Provide the (X, Y) coordinate of the cell's center where the given text is located.  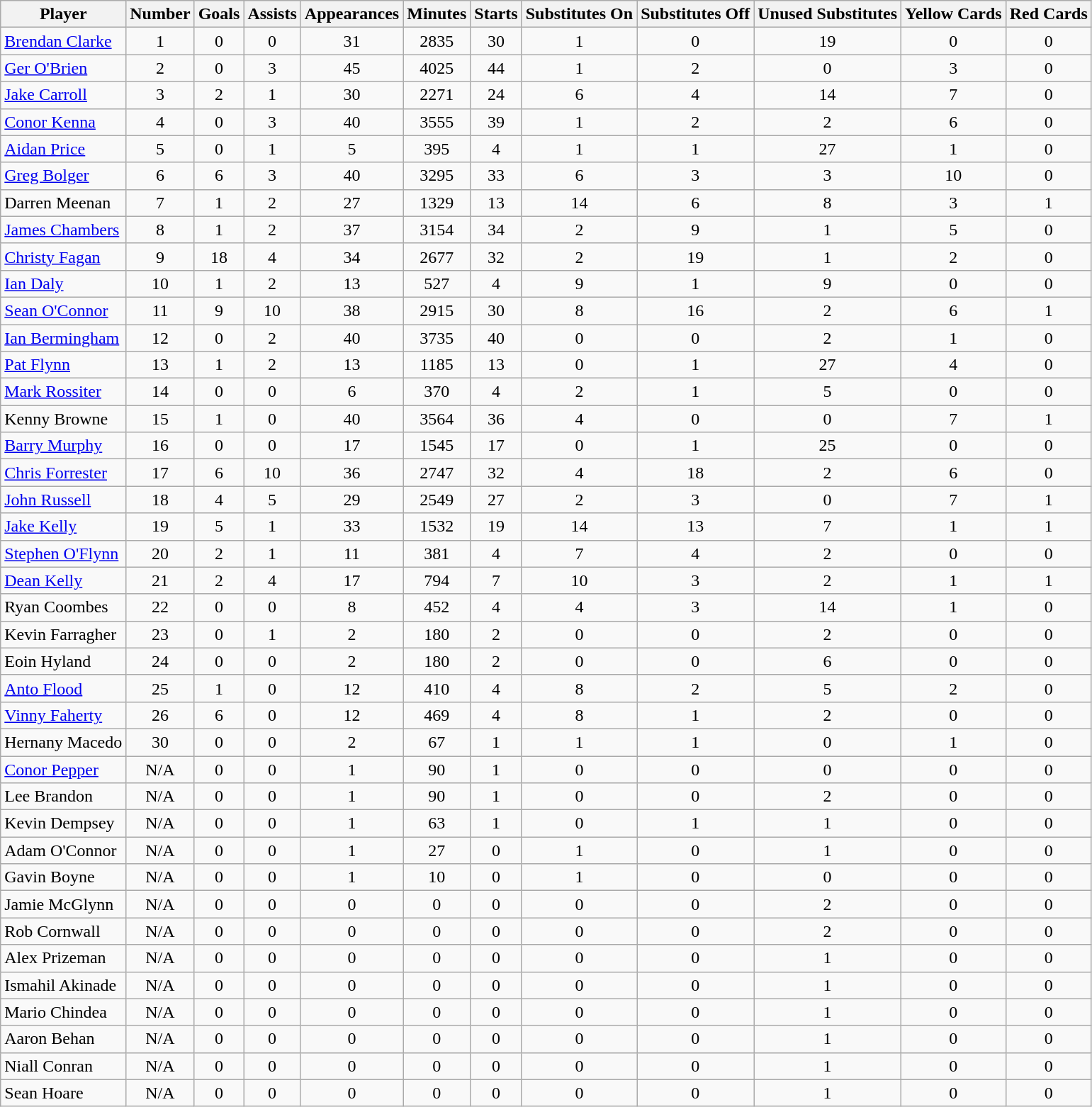
Red Cards (1049, 14)
1545 (437, 446)
1532 (437, 527)
Conor Pepper (64, 769)
2677 (437, 257)
452 (437, 607)
Assists (272, 14)
Appearances (351, 14)
Brendan Clarke (64, 41)
Niall Conran (64, 1066)
39 (496, 122)
Ismahil Akinade (64, 985)
Greg Bolger (64, 176)
Jake Kelly (64, 527)
67 (437, 742)
22 (160, 607)
Yellow Cards (954, 14)
Barry Murphy (64, 446)
Adam O'Connor (64, 850)
Rob Cornwall (64, 931)
Pat Flynn (64, 365)
26 (160, 715)
Sean Hoare (64, 1093)
2549 (437, 500)
Ryan Coombes (64, 607)
Gavin Boyne (64, 877)
Kevin Farragher (64, 634)
Mark Rossiter (64, 392)
31 (351, 41)
794 (437, 580)
Stephen O'Flynn (64, 553)
44 (496, 68)
21 (160, 580)
Conor Kenna (64, 122)
Mario Chindea (64, 1012)
Kevin Dempsey (64, 824)
395 (437, 149)
370 (437, 392)
3154 (437, 230)
John Russell (64, 500)
2747 (437, 473)
Goals (219, 14)
3564 (437, 419)
3735 (437, 338)
45 (351, 68)
20 (160, 553)
Number (160, 14)
4025 (437, 68)
Jamie McGlynn (64, 904)
Ian Daly (64, 283)
Starts (496, 14)
38 (351, 310)
Dean Kelly (64, 580)
Aidan Price (64, 149)
2835 (437, 41)
23 (160, 634)
Christy Fagan (64, 257)
3555 (437, 122)
Aaron Behan (64, 1039)
James Chambers (64, 230)
Player (64, 14)
1185 (437, 365)
Substitutes On (579, 14)
Hernany Macedo (64, 742)
Substitutes Off (696, 14)
Kenny Browne (64, 419)
Eoin Hyland (64, 661)
Jake Carroll (64, 95)
Anto Flood (64, 688)
381 (437, 553)
Ian Bermingham (64, 338)
Chris Forrester (64, 473)
63 (437, 824)
1329 (437, 203)
2271 (437, 95)
527 (437, 283)
Minutes (437, 14)
2915 (437, 310)
469 (437, 715)
3295 (437, 176)
Vinny Faherty (64, 715)
37 (351, 230)
Darren Meenan (64, 203)
Sean O'Connor (64, 310)
15 (160, 419)
29 (351, 500)
Unused Substitutes (828, 14)
Alex Prizeman (64, 958)
Lee Brandon (64, 797)
Ger O'Brien (64, 68)
410 (437, 688)
